From the cell containing the given text, extract its center point as [X, Y] coordinate. 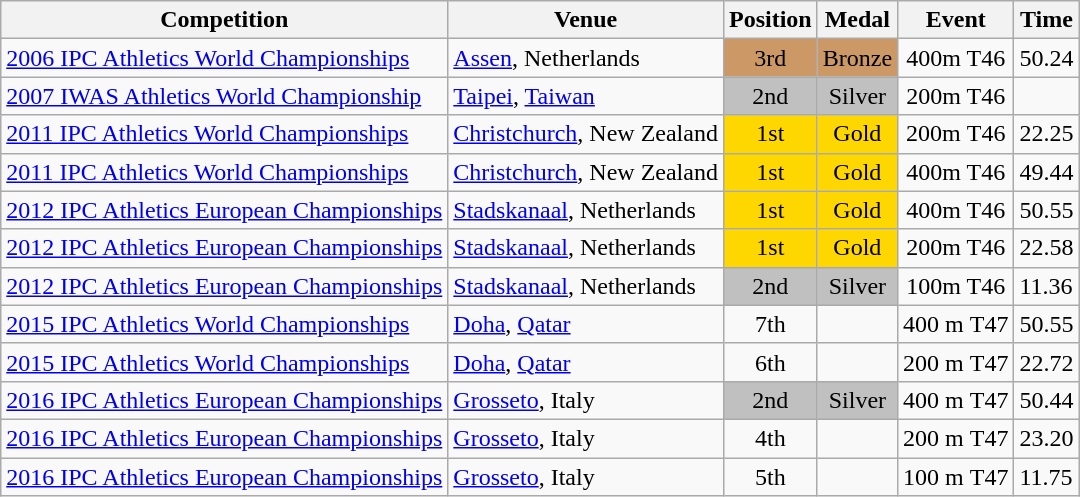
Event [956, 20]
11.75 [1046, 477]
Competition [224, 20]
23.20 [1046, 438]
Position [770, 20]
Assen, Netherlands [586, 58]
22.58 [1046, 248]
6th [770, 362]
3rd [770, 58]
7th [770, 324]
100m T46 [956, 286]
2007 IWAS Athletics World Championship [224, 96]
4th [770, 438]
Taipei, Taiwan [586, 96]
49.44 [1046, 172]
11.36 [1046, 286]
50.24 [1046, 58]
Venue [586, 20]
22.25 [1046, 134]
Time [1046, 20]
22.72 [1046, 362]
Bronze [857, 58]
5th [770, 477]
Medal [857, 20]
50.44 [1046, 400]
2006 IPC Athletics World Championships [224, 58]
100 m Τ47 [956, 477]
200m Τ46 [956, 134]
